Provide the [X, Y] coordinate of the cell's center where the given text is located.  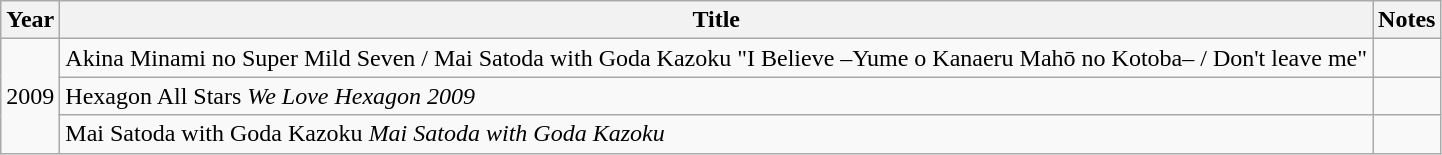
Hexagon All Stars We Love Hexagon 2009 [716, 96]
Title [716, 20]
Notes [1407, 20]
Year [30, 20]
2009 [30, 96]
Mai Satoda with Goda Kazoku Mai Satoda with Goda Kazoku [716, 134]
Akina Minami no Super Mild Seven / Mai Satoda with Goda Kazoku "I Believe –Yume o Kanaeru Mahō no Kotoba– / Don't leave me" [716, 58]
